Capture the cell that displays the provided text and extract its [X, Y] central coordinate. 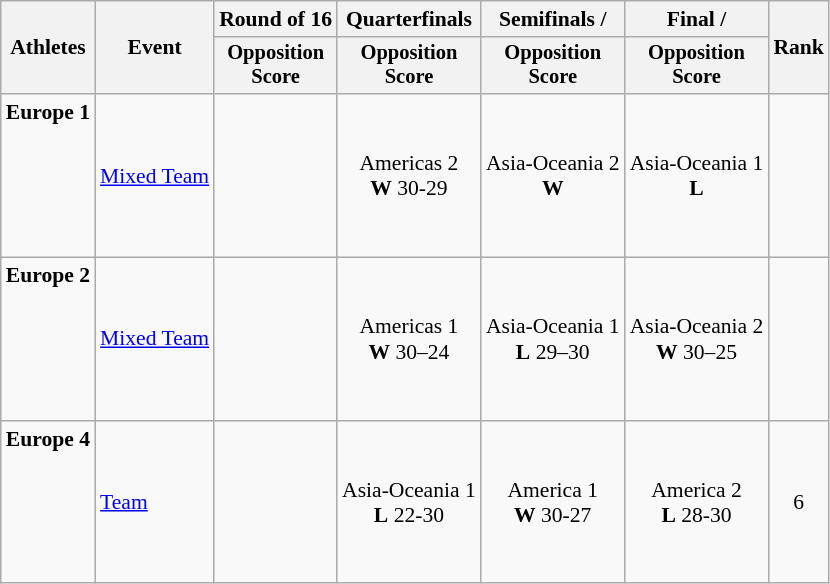
Quarterfinals [409, 19]
Europe 2 [48, 340]
Asia-Oceania 1L [697, 176]
Semifinals / [553, 19]
Team [154, 502]
America 1W 30-27 [553, 502]
Event [154, 48]
Americas 2W 30-29 [409, 176]
Asia-Oceania 1L 29–30 [553, 340]
Asia-Oceania 2W [553, 176]
Europe 1 [48, 176]
America 2L 28-30 [697, 502]
Athletes [48, 48]
Asia-Oceania 1L 22-30 [409, 502]
6 [798, 502]
Americas 1W 30–24 [409, 340]
Rank [798, 48]
Final / [697, 19]
Round of 16 [276, 19]
Europe 4 [48, 502]
Asia-Oceania 2W 30–25 [697, 340]
